Scan for the cell matching the given text and deliver its [X, Y] coordinate at center. 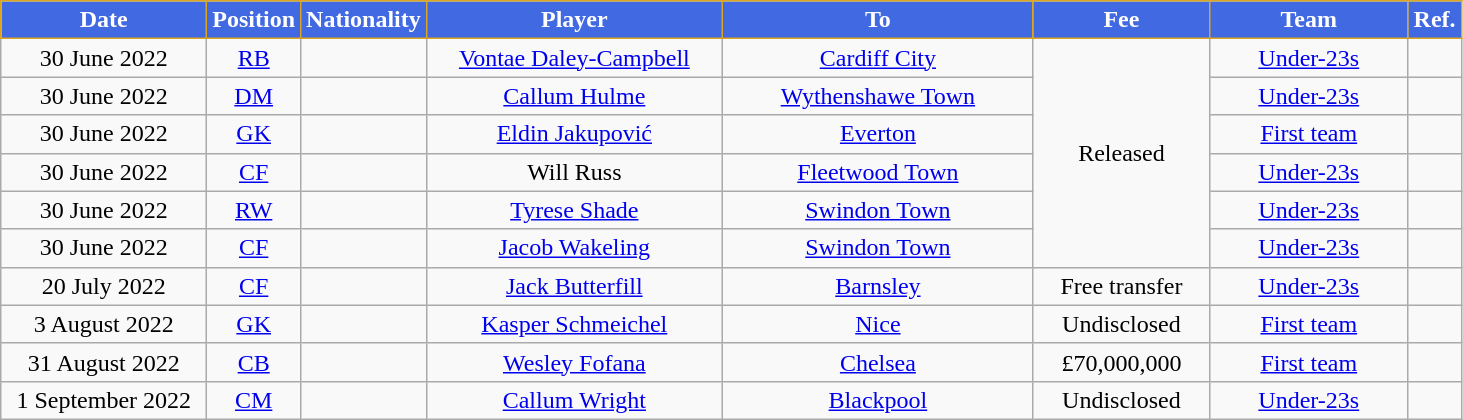
Nationality [364, 20]
Callum Hulme [574, 96]
Player [574, 20]
31 August 2022 [104, 362]
1 September 2022 [104, 400]
Ref. [1434, 20]
Wythenshawe Town [878, 96]
3 August 2022 [104, 324]
Wesley Fofana [574, 362]
Date [104, 20]
Vontae Daley-Campbell [574, 58]
Chelsea [878, 362]
20 July 2022 [104, 286]
Free transfer [1121, 286]
Blackpool [878, 400]
Cardiff City [878, 58]
Fee [1121, 20]
Position [254, 20]
£70,000,000 [1121, 362]
Callum Wright [574, 400]
Fleetwood Town [878, 172]
Barnsley [878, 286]
Released [1121, 153]
RB [254, 58]
Eldin Jakupović [574, 134]
Kasper Schmeichel [574, 324]
RW [254, 210]
Nice [878, 324]
Will Russ [574, 172]
CB [254, 362]
CM [254, 400]
Team [1308, 20]
To [878, 20]
Everton [878, 134]
Jack Butterfill [574, 286]
Tyrese Shade [574, 210]
Jacob Wakeling [574, 248]
DM [254, 96]
